Output the [x, y] coordinate of the center of the cell containing the given text.  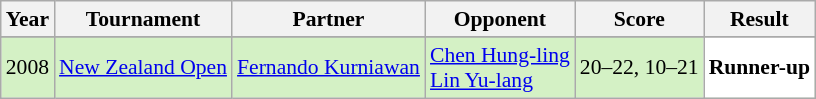
Year [28, 19]
Opponent [500, 19]
Result [760, 19]
Tournament [143, 19]
Score [640, 19]
Runner-up [760, 68]
Chen Hung-ling Lin Yu-lang [500, 68]
20–22, 10–21 [640, 68]
Fernando Kurniawan [328, 68]
New Zealand Open [143, 68]
2008 [28, 68]
Partner [328, 19]
